From the cell containing the given text, extract its center point as (x, y) coordinate. 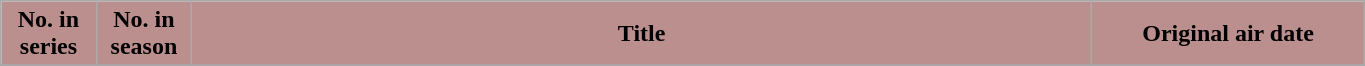
Title (642, 34)
No. inseason (144, 34)
No. inseries (48, 34)
Original air date (1228, 34)
